Provide the [x, y] coordinate of the cell's center where the given text is located.  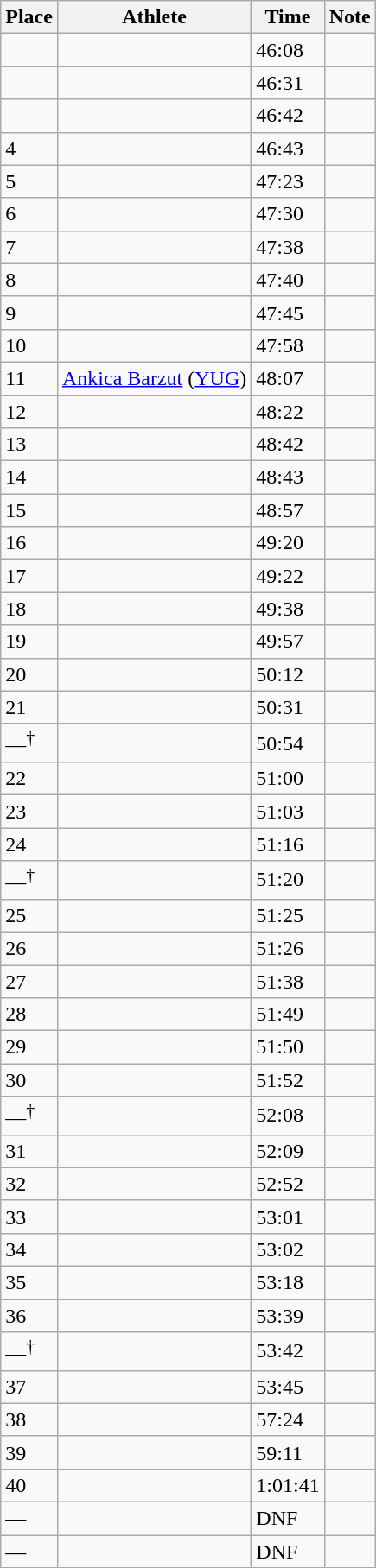
48:22 [288, 412]
46:31 [288, 83]
7 [29, 247]
11 [29, 378]
39 [29, 1452]
46:08 [288, 50]
38 [29, 1419]
33 [29, 1217]
50:54 [288, 743]
13 [29, 445]
49:20 [288, 543]
5 [29, 181]
53:42 [288, 1352]
Place [29, 17]
21 [29, 707]
8 [29, 280]
57:24 [288, 1419]
51:20 [288, 881]
4 [29, 149]
48:42 [288, 445]
27 [29, 982]
53:18 [288, 1283]
31 [29, 1151]
52:08 [288, 1116]
36 [29, 1316]
15 [29, 510]
23 [29, 812]
24 [29, 844]
47:58 [288, 345]
47:45 [288, 313]
19 [29, 642]
30 [29, 1080]
53:02 [288, 1250]
48:43 [288, 477]
6 [29, 214]
46:43 [288, 149]
47:23 [288, 181]
22 [29, 779]
34 [29, 1250]
49:22 [288, 576]
48:57 [288, 510]
52:52 [288, 1184]
46:42 [288, 116]
20 [29, 674]
12 [29, 412]
17 [29, 576]
1:01:41 [288, 1485]
25 [29, 915]
51:26 [288, 948]
51:00 [288, 779]
53:45 [288, 1387]
51:50 [288, 1047]
26 [29, 948]
29 [29, 1047]
10 [29, 345]
49:38 [288, 609]
53:01 [288, 1217]
Athlete [154, 17]
51:52 [288, 1080]
Time [288, 17]
53:39 [288, 1316]
51:03 [288, 812]
52:09 [288, 1151]
40 [29, 1485]
47:38 [288, 247]
49:57 [288, 642]
35 [29, 1283]
Ankica Barzut (YUG) [154, 378]
18 [29, 609]
59:11 [288, 1452]
51:49 [288, 1015]
28 [29, 1015]
48:07 [288, 378]
16 [29, 543]
51:38 [288, 982]
Note [349, 17]
47:40 [288, 280]
51:25 [288, 915]
37 [29, 1387]
50:31 [288, 707]
51:16 [288, 844]
32 [29, 1184]
9 [29, 313]
50:12 [288, 674]
47:30 [288, 214]
14 [29, 477]
